Find where the given text appears and provide that cell's center as (X, Y) coordinate. 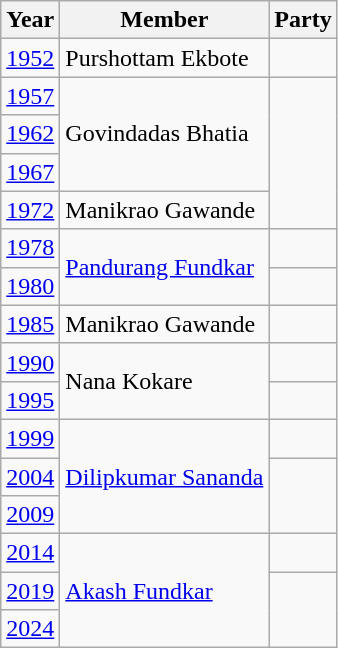
Akash Fundkar (164, 591)
1967 (30, 172)
2019 (30, 591)
2009 (30, 515)
1995 (30, 400)
1952 (30, 58)
1980 (30, 286)
Nana Kokare (164, 381)
Year (30, 20)
1972 (30, 210)
Dilipkumar Sananda (164, 476)
1999 (30, 438)
1962 (30, 134)
Pandurang Fundkar (164, 267)
Party (303, 20)
1990 (30, 362)
2024 (30, 629)
2014 (30, 553)
1978 (30, 248)
1957 (30, 96)
Govindadas Bhatia (164, 134)
2004 (30, 477)
Member (164, 20)
1985 (30, 324)
Purshottam Ekbote (164, 58)
